From the cell containing the given text, extract its center point as (X, Y) coordinate. 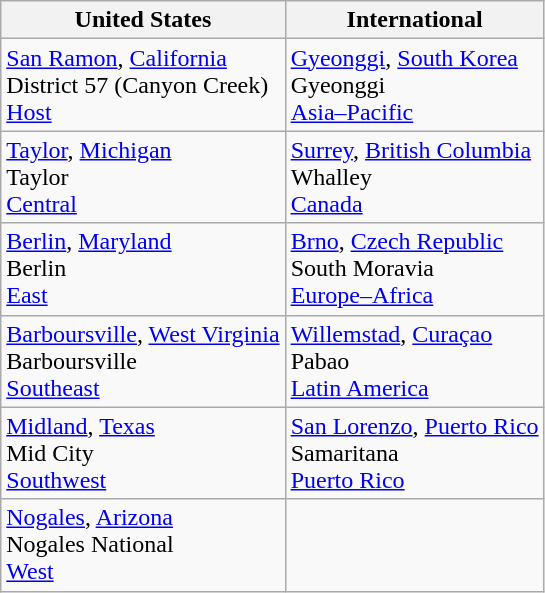
San Ramon, California District 57 (Canyon Creek)Host (143, 85)
Barboursville, West Virginia Barboursville Southeast (143, 361)
Midland, Texas Mid City Southwest (143, 453)
Berlin, Maryland Berlin East (143, 269)
San Lorenzo, Puerto Rico Samaritana Puerto Rico (414, 453)
Gyeonggi, South Korea Gyeonggi Asia–Pacific (414, 85)
Surrey, British Columbia WhalleyCanada (414, 177)
International (414, 20)
Willemstad, Curaçao Pabao Latin America (414, 361)
Brno, Czech Republic South Moravia Europe–Africa (414, 269)
Nogales, Arizona Nogales NationalWest (143, 545)
United States (143, 20)
Taylor, Michigan Taylor Central (143, 177)
